Capture the cell that displays the provided text and extract its (X, Y) central coordinate. 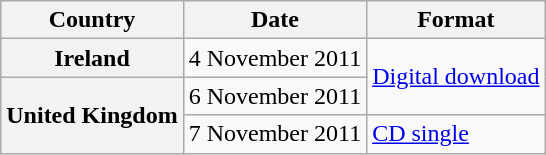
7 November 2011 (274, 134)
Country (92, 20)
Date (274, 20)
6 November 2011 (274, 96)
Format (456, 20)
Digital download (456, 77)
Ireland (92, 58)
CD single (456, 134)
4 November 2011 (274, 58)
United Kingdom (92, 115)
